Search for the cell housing the specified text and yield its [X, Y] center coordinate. 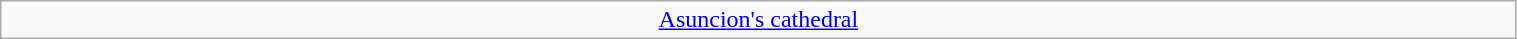
Asuncion's cathedral [758, 20]
